For the text-containing cell, return its midpoint in [X, Y] coordinate format. 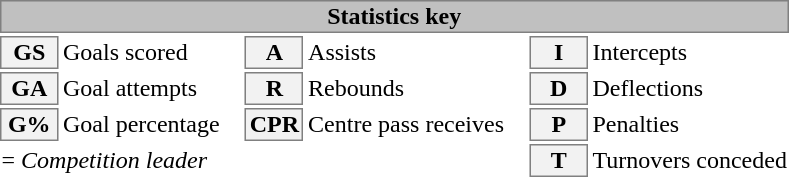
A [274, 52]
Deflections [690, 88]
I [559, 52]
Assists [417, 52]
CPR [274, 124]
Statistics key [394, 16]
GS [29, 52]
D [559, 88]
R [274, 88]
Goal percentage [152, 124]
Goal attempts [152, 88]
Penalties [690, 124]
GA [29, 88]
Rebounds [417, 88]
T [559, 160]
P [559, 124]
= Competition leader [263, 160]
Centre pass receives [417, 124]
G% [29, 124]
Intercepts [690, 52]
Turnovers conceded [690, 160]
Goals scored [152, 52]
